Determine the [X, Y] coordinate at the center of the cell enclosing the given text.  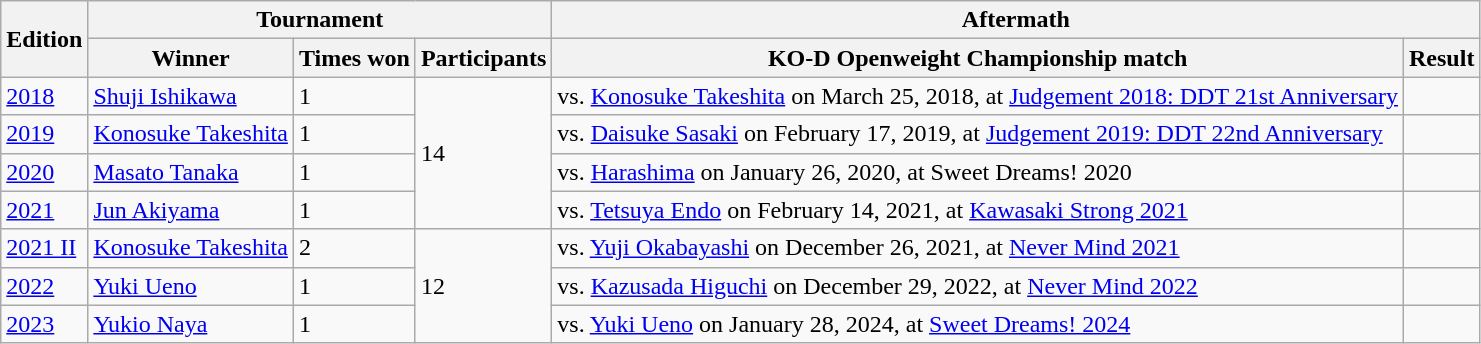
2019 [44, 134]
Tournament [320, 20]
vs. Tetsuya Endo on February 14, 2021, at Kawasaki Strong 2021 [978, 210]
Participants [483, 58]
vs. Yuji Okabayashi on December 26, 2021, at Never Mind 2021 [978, 248]
2022 [44, 286]
vs. Daisuke Sasaki on February 17, 2019, at Judgement 2019: DDT 22nd Anniversary [978, 134]
vs. Yuki Ueno on January 28, 2024, at Sweet Dreams! 2024 [978, 324]
Shuji Ishikawa [191, 96]
12 [483, 286]
2018 [44, 96]
Aftermath [1016, 20]
2021 [44, 210]
Yuki Ueno [191, 286]
vs. Kazusada Higuchi on December 29, 2022, at Never Mind 2022 [978, 286]
2020 [44, 172]
Winner [191, 58]
2023 [44, 324]
Yukio Naya [191, 324]
2021 II [44, 248]
Jun Akiyama [191, 210]
Result [1442, 58]
14 [483, 153]
2 [354, 248]
KO-D Openweight Championship match [978, 58]
vs. Konosuke Takeshita on March 25, 2018, at Judgement 2018: DDT 21st Anniversary [978, 96]
Masato Tanaka [191, 172]
Edition [44, 39]
Times won [354, 58]
vs. Harashima on January 26, 2020, at Sweet Dreams! 2020 [978, 172]
